Extract the (X, Y) coordinate from the center of the cell holding the provided text.  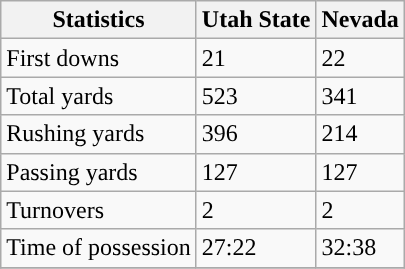
Turnovers (99, 210)
Nevada (360, 20)
214 (360, 134)
Statistics (99, 20)
21 (256, 58)
32:38 (360, 248)
22 (360, 58)
Utah State (256, 20)
Passing yards (99, 172)
396 (256, 134)
Total yards (99, 96)
First downs (99, 58)
Time of possession (99, 248)
Rushing yards (99, 134)
341 (360, 96)
27:22 (256, 248)
523 (256, 96)
